Extract the (X, Y) coordinate from the center of the cell holding the provided text.  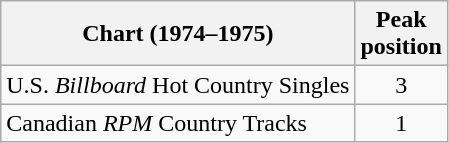
1 (401, 123)
Peakposition (401, 34)
Chart (1974–1975) (178, 34)
3 (401, 85)
U.S. Billboard Hot Country Singles (178, 85)
Canadian RPM Country Tracks (178, 123)
